Return [x, y] of the center of cell containing provided text 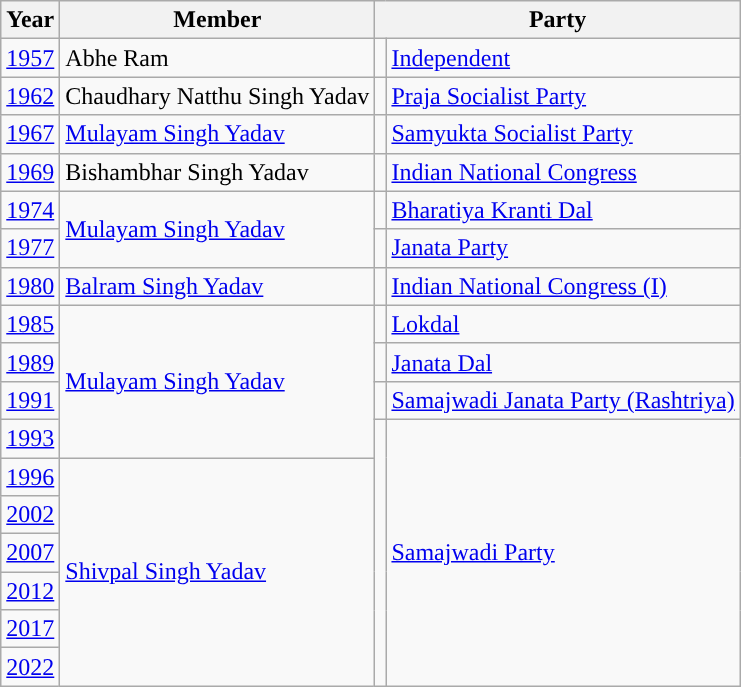
Independent [563, 58]
Year [30, 20]
1989 [30, 362]
Janata Dal [563, 362]
Samajwadi Janata Party (Rashtriya) [563, 400]
1996 [30, 477]
Balram Singh Yadav [218, 286]
1962 [30, 96]
1967 [30, 134]
2002 [30, 515]
Member [218, 20]
1957 [30, 58]
2022 [30, 667]
Bharatiya Kranti Dal [563, 210]
Janata Party [563, 248]
Samajwadi Party [563, 552]
2017 [30, 629]
2007 [30, 553]
Indian National Congress (I) [563, 286]
Samyukta Socialist Party [563, 134]
Abhe Ram [218, 58]
Shivpal Singh Yadav [218, 572]
Bishambhar Singh Yadav [218, 172]
Praja Socialist Party [563, 96]
1991 [30, 400]
1977 [30, 248]
1985 [30, 324]
Lokdal [563, 324]
1969 [30, 172]
1974 [30, 210]
1980 [30, 286]
Indian National Congress [563, 172]
Chaudhary Natthu Singh Yadav [218, 96]
1993 [30, 438]
Party [558, 20]
2012 [30, 591]
